Determine the (x, y) coordinate at the center of the cell enclosing the given text.  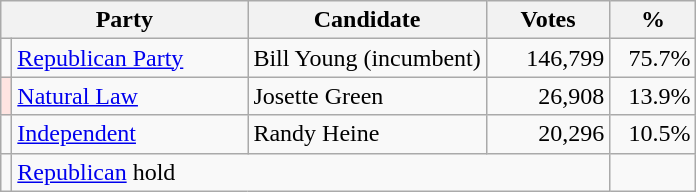
Republican hold (311, 172)
Candidate (367, 20)
Votes (548, 20)
% (653, 20)
26,908 (548, 96)
Independent (130, 134)
Republican Party (130, 58)
Josette Green (367, 96)
146,799 (548, 58)
75.7% (653, 58)
10.5% (653, 134)
Randy Heine (367, 134)
Bill Young (incumbent) (367, 58)
20,296 (548, 134)
Natural Law (130, 96)
13.9% (653, 96)
Party (124, 20)
